Provide the [X, Y] coordinate of the cell's center where the given text is located.  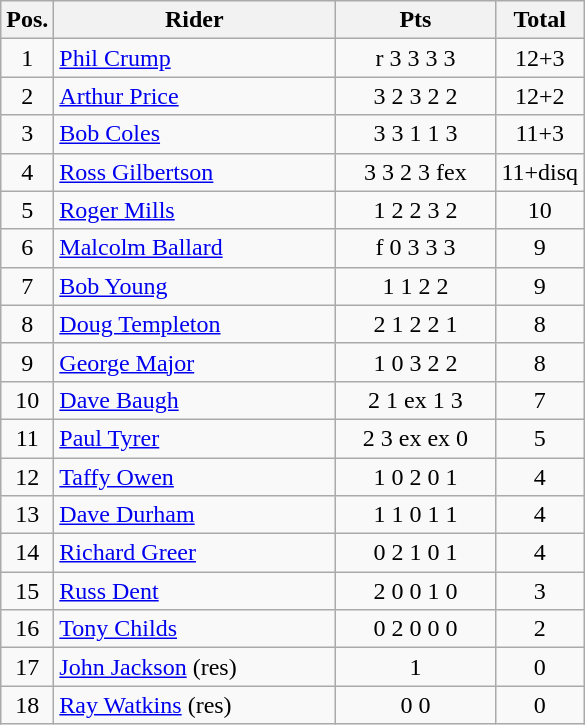
George Major [194, 362]
2 3 ex ex 0 [416, 438]
12 [28, 477]
17 [28, 667]
Ray Watkins (res) [194, 705]
15 [28, 591]
Richard Greer [194, 553]
Rider [194, 20]
1 0 2 0 1 [416, 477]
12+2 [540, 96]
1 0 3 2 2 [416, 362]
Russ Dent [194, 591]
18 [28, 705]
f 0 3 3 3 [416, 248]
0 2 0 0 0 [416, 629]
r 3 3 3 3 [416, 58]
12+3 [540, 58]
11+disq [540, 172]
Dave Durham [194, 515]
Bob Young [194, 286]
Dave Baugh [194, 400]
Paul Tyrer [194, 438]
6 [28, 248]
3 3 2 3 fex [416, 172]
Tony Childs [194, 629]
Taffy Owen [194, 477]
0 0 [416, 705]
16 [28, 629]
2 0 0 1 0 [416, 591]
11+3 [540, 134]
2 1 ex 1 3 [416, 400]
14 [28, 553]
1 2 2 3 2 [416, 210]
3 3 1 1 3 [416, 134]
11 [28, 438]
Arthur Price [194, 96]
Pos. [28, 20]
John Jackson (res) [194, 667]
Phil Crump [194, 58]
13 [28, 515]
Bob Coles [194, 134]
2 1 2 2 1 [416, 324]
Roger Mills [194, 210]
Pts [416, 20]
Doug Templeton [194, 324]
Total [540, 20]
1 1 0 1 1 [416, 515]
Ross Gilbertson [194, 172]
3 2 3 2 2 [416, 96]
1 1 2 2 [416, 286]
0 2 1 0 1 [416, 553]
Malcolm Ballard [194, 248]
